Output the [X, Y] coordinate of the center of the cell containing the given text.  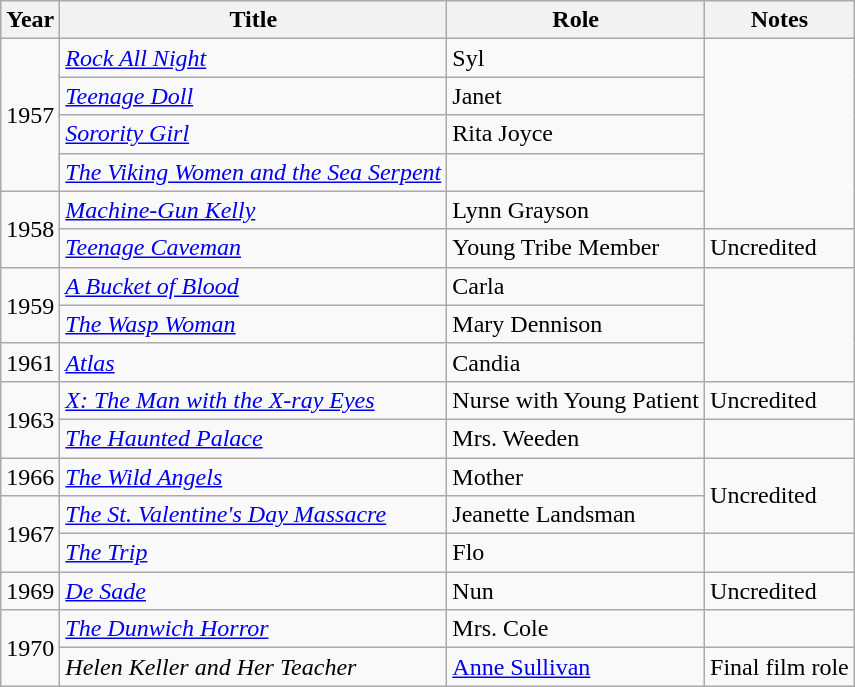
The St. Valentine's Day Massacre [254, 515]
1963 [30, 419]
Rock All Night [254, 58]
Mother [576, 477]
A Bucket of Blood [254, 286]
1957 [30, 115]
Anne Sullivan [576, 667]
Mary Dennison [576, 324]
Young Tribe Member [576, 248]
Mrs. Weeden [576, 438]
Machine-Gun Kelly [254, 210]
De Sade [254, 591]
The Haunted Palace [254, 438]
Teenage Doll [254, 96]
Lynn Grayson [576, 210]
Notes [780, 20]
Rita Joyce [576, 134]
1969 [30, 591]
The Wasp Woman [254, 324]
Candia [576, 362]
1961 [30, 362]
Jeanette Landsman [576, 515]
1958 [30, 229]
Nurse with Young Patient [576, 400]
1970 [30, 648]
1967 [30, 534]
Nun [576, 591]
Janet [576, 96]
Helen Keller and Her Teacher [254, 667]
The Wild Angels [254, 477]
Flo [576, 553]
1966 [30, 477]
Syl [576, 58]
Title [254, 20]
Mrs. Cole [576, 629]
Teenage Caveman [254, 248]
Carla [576, 286]
Final film role [780, 667]
Atlas [254, 362]
The Dunwich Horror [254, 629]
Year [30, 20]
Role [576, 20]
The Viking Women and the Sea Serpent [254, 172]
Sorority Girl [254, 134]
The Trip [254, 553]
X: The Man with the X-ray Eyes [254, 400]
1959 [30, 305]
